Return the (X, Y) coordinate for the center point of the cell that contains the specified text.  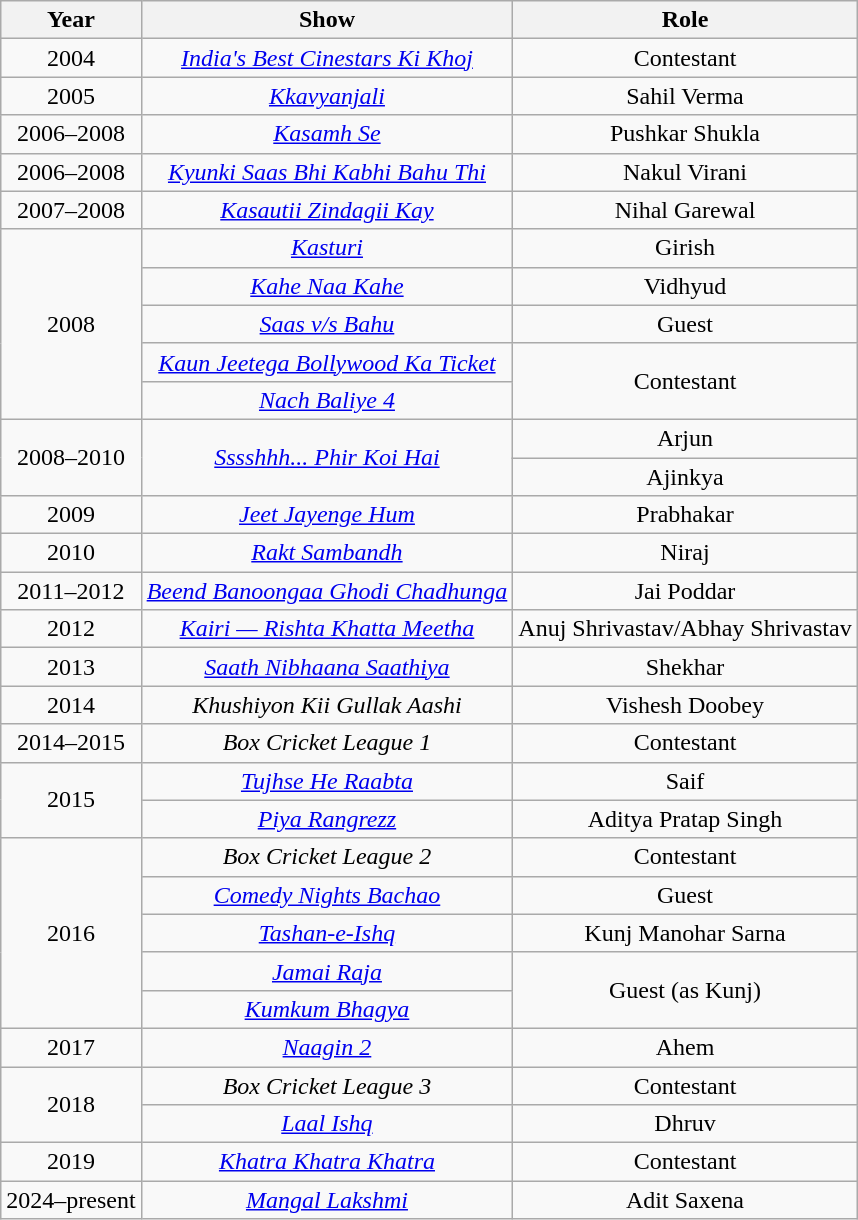
Jeet Jayenge Hum (327, 515)
Year (71, 20)
Mangal Lakshmi (327, 1200)
2014 (71, 705)
Saif (685, 781)
2024–present (71, 1200)
Box Cricket League 2 (327, 857)
Prabhakar (685, 515)
2013 (71, 667)
2015 (71, 800)
Kasautii Zindagii Kay (327, 210)
Kairi — Rishta Khatta Meetha (327, 629)
Box Cricket League 3 (327, 1085)
2012 (71, 629)
2014–2015 (71, 743)
Nach Baliye 4 (327, 400)
Kunj Manohar Sarna (685, 933)
Laal Ishq (327, 1124)
Vishesh Doobey (685, 705)
2004 (71, 58)
Sahil Verma (685, 96)
Tashan-e-Ishq (327, 933)
Sssshhh... Phir Koi Hai (327, 457)
Saas v/s Bahu (327, 324)
Girish (685, 248)
2007–2008 (71, 210)
Arjun (685, 438)
2016 (71, 933)
Jai Poddar (685, 591)
2018 (71, 1104)
Kasamh Se (327, 134)
Comedy Nights Bachao (327, 895)
Beend Banoongaa Ghodi Chadhunga (327, 591)
2009 (71, 515)
Anuj Shrivastav/Abhay Shrivastav (685, 629)
Jamai Raja (327, 971)
Dhruv (685, 1124)
India's Best Cinestars Ki Khoj (327, 58)
2008–2010 (71, 457)
Nihal Garewal (685, 210)
Kkavyanjali (327, 96)
Naagin 2 (327, 1047)
Vidhyud (685, 286)
Piya Rangrezz (327, 819)
Tujhse He Raabta (327, 781)
2017 (71, 1047)
Saath Nibhaana Saathiya (327, 667)
Ahem (685, 1047)
2011–2012 (71, 591)
Guest (as Kunj) (685, 990)
Kumkum Bhagya (327, 1009)
Show (327, 20)
Shekhar (685, 667)
Nakul Virani (685, 172)
Kahe Naa Kahe (327, 286)
Kaun Jeetega Bollywood Ka Ticket (327, 362)
Kasturi (327, 248)
Ajinkya (685, 477)
Adit Saxena (685, 1200)
2008 (71, 324)
Khatra Khatra Khatra (327, 1162)
Kyunki Saas Bhi Kabhi Bahu Thi (327, 172)
Niraj (685, 553)
Aditya Pratap Singh (685, 819)
Box Cricket League 1 (327, 743)
Rakt Sambandh (327, 553)
Role (685, 20)
Pushkar Shukla (685, 134)
2005 (71, 96)
2019 (71, 1162)
2010 (71, 553)
Khushiyon Kii Gullak Aashi (327, 705)
